Find where the given text appears and provide that cell's center as [X, Y] coordinate. 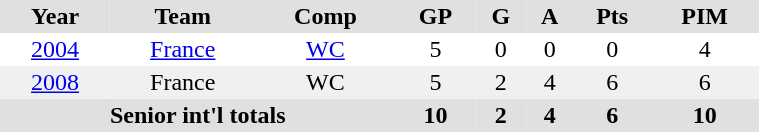
2004 [55, 50]
Year [55, 16]
Senior int'l totals [198, 116]
2008 [55, 82]
PIM [704, 16]
Team [182, 16]
A [550, 16]
G [501, 16]
Comp [325, 16]
Pts [612, 16]
GP [435, 16]
